For the text-containing cell, return its midpoint in (X, Y) coordinate format. 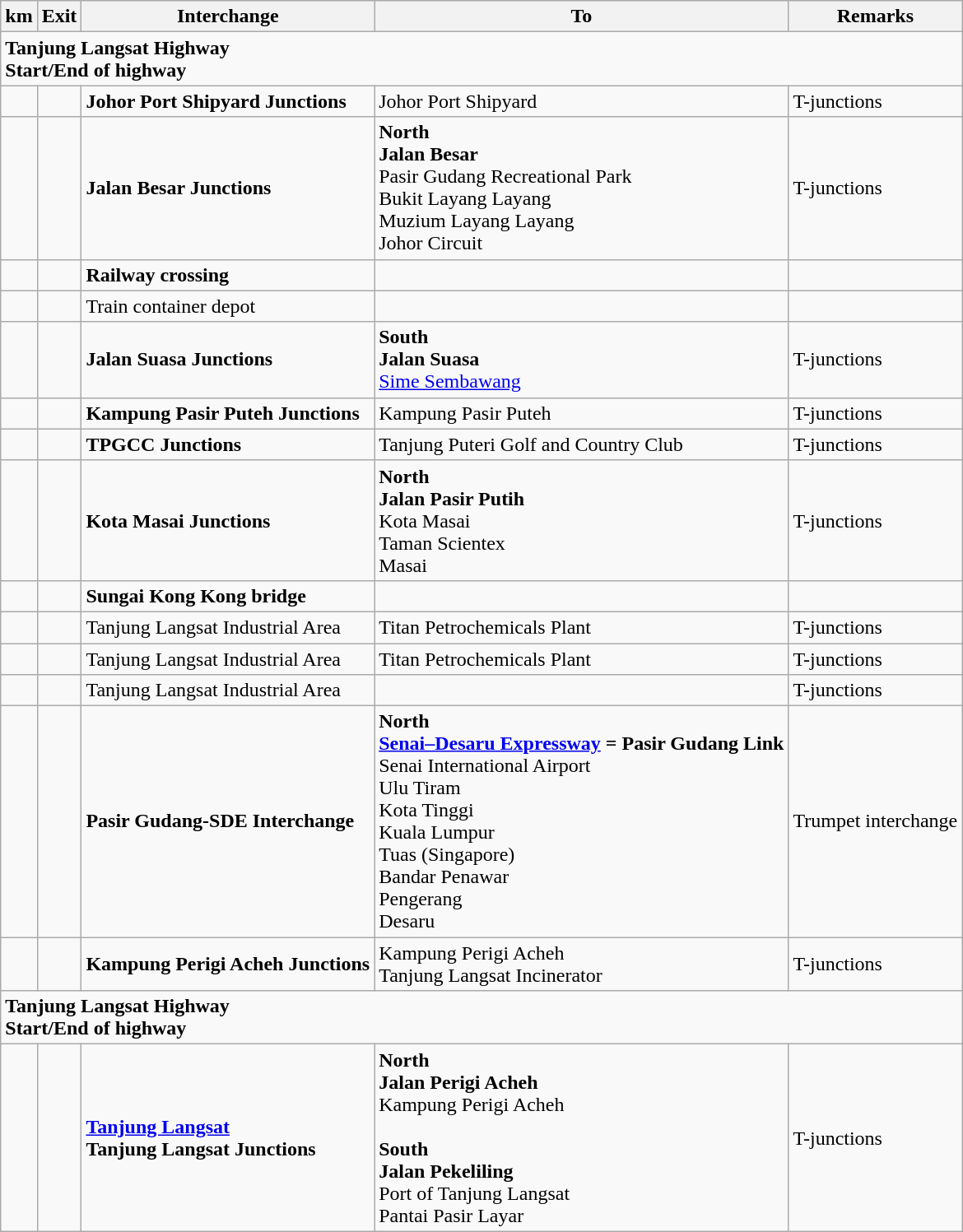
Johor Port Shipyard (581, 101)
Kampung Pasir Puteh Junctions (228, 413)
km (19, 16)
Johor Port Shipyard Junctions (228, 101)
TPGCC Junctions (228, 444)
Kampung Perigi AchehTanjung Langsat Incinerator (581, 965)
NorthJalan Besar Pasir Gudang Recreational ParkBukit Layang LayangMuzium Layang LayangJohor Circuit (581, 188)
Sungai Kong Kong bridge (228, 596)
NorthJalan Perigi AchehKampung Perigi AchehSouthJalan PekelilingPort of Tanjung Langsat Pantai Pasir Layar (581, 1137)
Kampung Perigi Acheh Junctions (228, 965)
Tanjung Puteri Golf and Country Club (581, 444)
Interchange (228, 16)
Kota Masai Junctions (228, 520)
Trumpet interchange (876, 821)
Exit (59, 16)
Remarks (876, 16)
Jalan Suasa Junctions (228, 360)
Jalan Besar Junctions (228, 188)
Train container depot (228, 306)
SouthJalan Suasa Sime Sembawang (581, 360)
To (581, 16)
NorthJalan Pasir Putih Kota Masai Taman Scientex Masai (581, 520)
Pasir Gudang-SDE Interchange (228, 821)
Railway crossing (228, 275)
Kampung Pasir Puteh (581, 413)
Tanjung LangsatTanjung Langsat Junctions (228, 1137)
